Return [X, Y] of the center of cell containing provided text 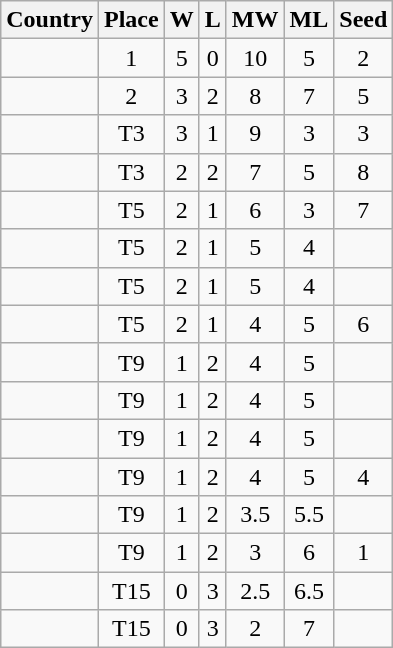
5.5 [309, 515]
MW [255, 20]
ML [309, 20]
3.5 [255, 515]
6.5 [309, 591]
L [212, 20]
10 [255, 58]
2.5 [255, 591]
Seed [364, 20]
9 [255, 134]
W [182, 20]
Place [131, 20]
Country [50, 20]
